Output the (x, y) coordinate of the center of the cell containing the given text.  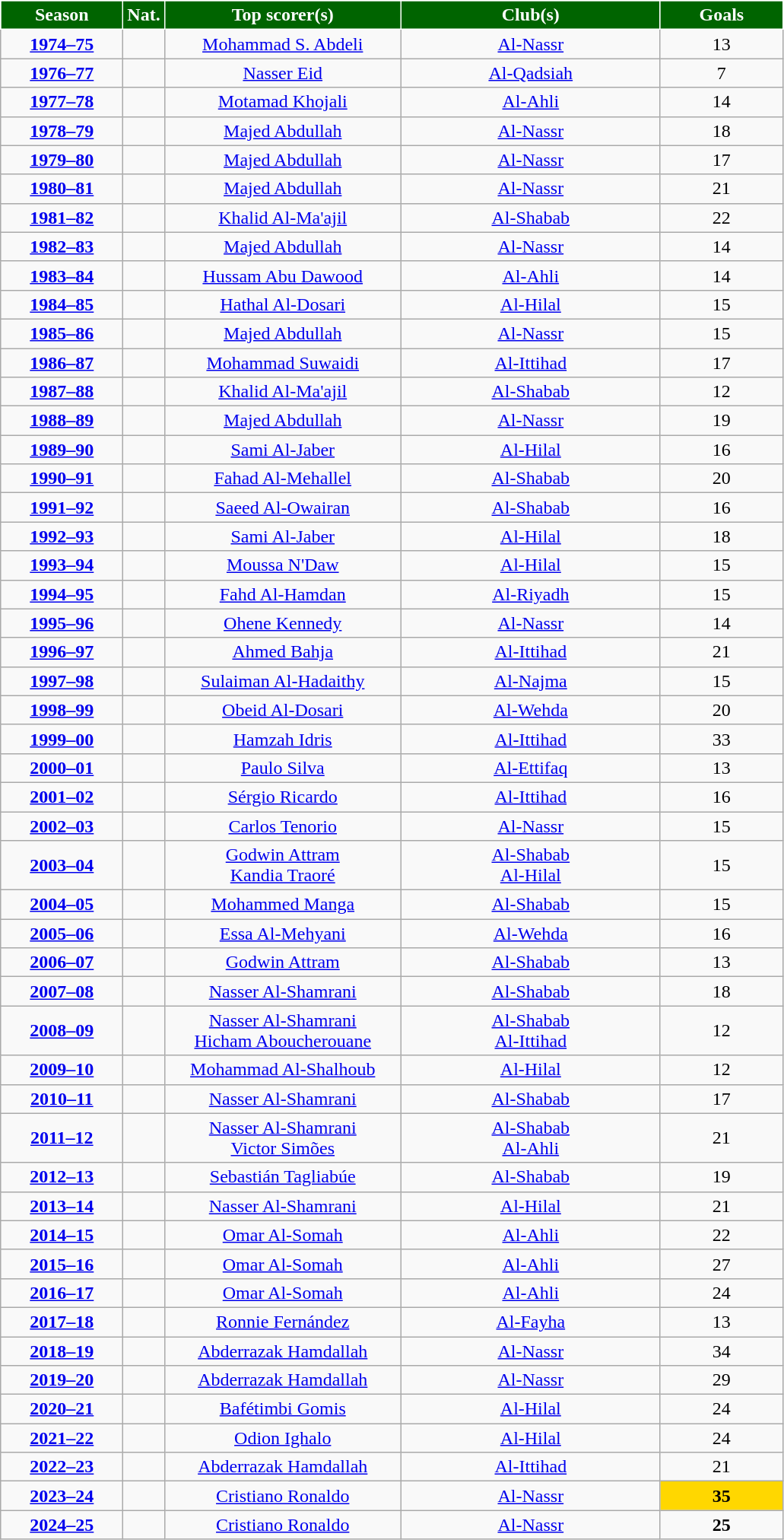
Hathal Al-Dosari (283, 304)
1982–83 (62, 247)
33 (721, 739)
1974–75 (62, 44)
1992–93 (62, 536)
2024–25 (62, 1525)
1988–89 (62, 421)
Sebastián Tagliabúe (283, 1177)
25 (721, 1525)
2011–12 (62, 1138)
Mohammad Suwaidi (283, 363)
2020–21 (62, 1409)
1999–00 (62, 739)
1991–92 (62, 508)
2022–23 (62, 1467)
2017–18 (62, 1322)
1983–84 (62, 275)
27 (721, 1264)
Nat. (144, 15)
Al-Fayha (531, 1322)
29 (721, 1380)
2018–19 (62, 1351)
1976–77 (62, 73)
Mohammad Al-Shalhoub (283, 1070)
2005–06 (62, 934)
35 (721, 1496)
Fahad Al-Mehallel (283, 479)
Fahd Al-Hamdan (283, 594)
Ohene Kennedy (283, 623)
Al-Najma (531, 681)
1986–87 (62, 363)
Al-Qadsiah (531, 73)
Odion Ighalo (283, 1438)
Al-Shabab Al-Hilal (531, 866)
34 (721, 1351)
Mohammed Manga (283, 905)
2003–04 (62, 866)
1979–80 (62, 160)
1995–96 (62, 623)
2000–01 (62, 768)
2023–24 (62, 1496)
2007–08 (62, 991)
Paulo Silva (283, 768)
2021–22 (62, 1438)
Essa Al-Mehyani (283, 934)
1981–82 (62, 218)
1987–88 (62, 392)
1985–86 (62, 333)
2004–05 (62, 905)
1977–78 (62, 102)
1978–79 (62, 131)
Al-Shabab Al-Ittihad (531, 1030)
2014–15 (62, 1235)
Obeid Al-Dosari (283, 710)
1990–91 (62, 479)
2010–11 (62, 1099)
Godwin Attram Kandia Traoré (283, 866)
1993–94 (62, 565)
2006–07 (62, 963)
1980–81 (62, 189)
1994–95 (62, 594)
2009–10 (62, 1070)
1996–97 (62, 652)
Al-Shabab Al-Ahli (531, 1138)
Season (62, 15)
Goals (721, 15)
Hussam Abu Dawood (283, 275)
2019–20 (62, 1380)
2016–17 (62, 1293)
2015–16 (62, 1264)
2008–09 (62, 1030)
Saeed Al-Owairan (283, 508)
Nasser Al-Shamrani Victor Simões (283, 1138)
Mohammad S. Abdeli (283, 44)
1997–98 (62, 681)
2001–02 (62, 797)
Bafétimbi Gomis (283, 1409)
1989–90 (62, 450)
7 (721, 73)
Nasser Eid (283, 73)
Hamzah Idris (283, 739)
1998–99 (62, 710)
Nasser Al-Shamrani Hicham Aboucherouane (283, 1030)
Sulaiman Al-Hadaithy (283, 681)
Motamad Khojali (283, 102)
2012–13 (62, 1177)
2002–03 (62, 826)
Al-Riyadh (531, 594)
Sérgio Ricardo (283, 797)
Godwin Attram (283, 963)
Club(s) (531, 15)
2013–14 (62, 1206)
Moussa N'Daw (283, 565)
Carlos Tenorio (283, 826)
Ahmed Bahja (283, 652)
1984–85 (62, 304)
Al-Ettifaq (531, 768)
Top scorer(s) (283, 15)
Ronnie Fernández (283, 1322)
